Provide the (x, y) coordinate of the cell's center where the given text is located.  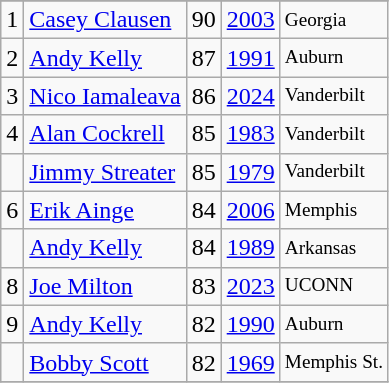
Casey Clausen (105, 20)
8 (12, 286)
9 (12, 324)
1983 (250, 134)
Nico Iamaleava (105, 96)
Alan Cockrell (105, 134)
86 (204, 96)
Georgia (334, 20)
2 (12, 58)
83 (204, 286)
Memphis St. (334, 362)
90 (204, 20)
2023 (250, 286)
1989 (250, 248)
1991 (250, 58)
Memphis (334, 210)
Erik Ainge (105, 210)
Joe Milton (105, 286)
UCONN (334, 286)
1990 (250, 324)
Jimmy Streater (105, 172)
1979 (250, 172)
2006 (250, 210)
2024 (250, 96)
87 (204, 58)
Bobby Scott (105, 362)
6 (12, 210)
1969 (250, 362)
1 (12, 20)
2003 (250, 20)
Arkansas (334, 248)
3 (12, 96)
4 (12, 134)
